For the text-containing cell, return its midpoint in [X, Y] coordinate format. 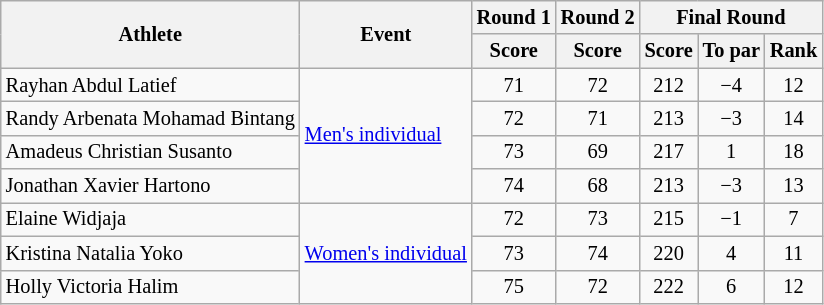
13 [794, 186]
Holly Victoria Halim [150, 287]
222 [669, 287]
Amadeus Christian Susanto [150, 152]
14 [794, 118]
4 [732, 253]
Round 2 [598, 17]
11 [794, 253]
215 [669, 219]
Final Round [732, 17]
18 [794, 152]
Kristina Natalia Yoko [150, 253]
Rank [794, 51]
75 [514, 287]
Elaine Widjaja [150, 219]
Athlete [150, 34]
69 [598, 152]
Men's individual [386, 136]
Jonathan Xavier Hartono [150, 186]
7 [794, 219]
−1 [732, 219]
212 [669, 85]
68 [598, 186]
1 [732, 152]
Women's individual [386, 252]
Randy Arbenata Mohamad Bintang [150, 118]
217 [669, 152]
−4 [732, 85]
Event [386, 34]
6 [732, 287]
220 [669, 253]
To par [732, 51]
Rayhan Abdul Latief [150, 85]
Round 1 [514, 17]
